Provide the (X, Y) coordinate of the cell's center where the given text is located.  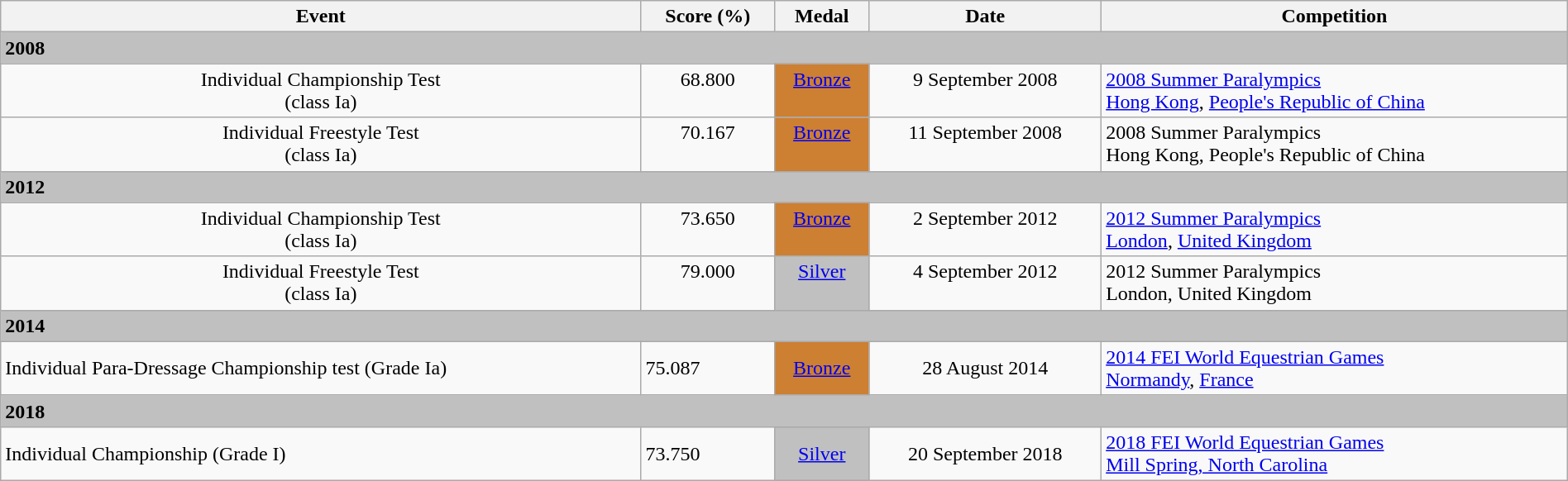
4 September 2012 (986, 283)
2018 FEI World Equestrian GamesMill Spring, North Carolina (1335, 453)
2 September 2012 (986, 230)
2008 (784, 48)
2018 (784, 411)
79.000 (708, 283)
9 September 2008 (986, 91)
68.800 (708, 91)
28 August 2014 (986, 369)
Event (321, 17)
Individual Championship (Grade I) (321, 453)
70.167 (708, 144)
Date (986, 17)
2014 (784, 326)
Medal (822, 17)
Individual Para-Dressage Championship test (Grade Ia) (321, 369)
2014 FEI World Equestrian GamesNormandy, France (1335, 369)
Score (%) (708, 17)
Competition (1335, 17)
2012 (784, 187)
20 September 2018 (986, 453)
75.087 (708, 369)
73.650 (708, 230)
73.750 (708, 453)
11 September 2008 (986, 144)
